Detect which cell encompasses the target text, then output its [x, y] center coordinate. 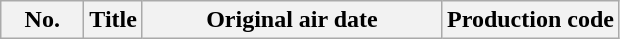
No. [42, 20]
Original air date [292, 20]
Title [114, 20]
Production code [530, 20]
